From the cell containing the given text, extract its center point as (x, y) coordinate. 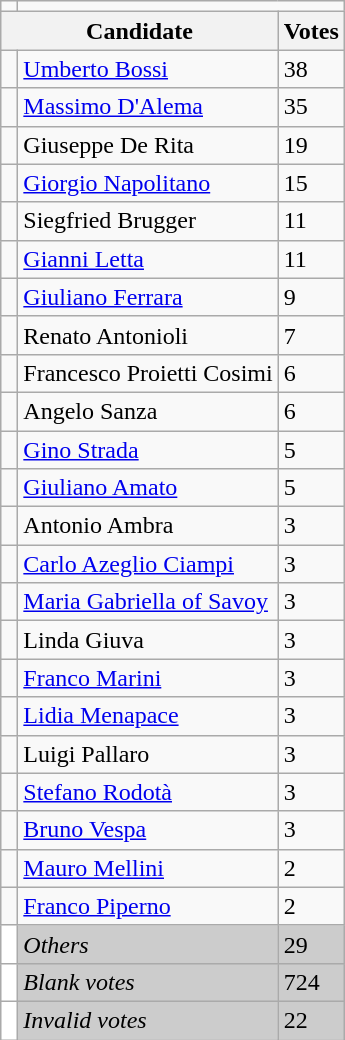
29 (311, 944)
Mauro Mellini (148, 868)
Luigi Pallaro (148, 754)
Renato Antonioli (148, 335)
Antonio Ambra (148, 526)
Votes (311, 31)
Franco Piperno (148, 906)
Maria Gabriella of Savoy (148, 602)
Bruno Vespa (148, 830)
Giorgio Napolitano (148, 183)
Siegfried Brugger (148, 221)
Giuseppe De Rita (148, 145)
Stefano Rodotà (148, 792)
Lidia Menapace (148, 716)
Others (148, 944)
Gianni Letta (148, 259)
724 (311, 982)
35 (311, 107)
Gino Strada (148, 449)
Candidate (140, 31)
38 (311, 69)
Massimo D'Alema (148, 107)
Francesco Proietti Cosimi (148, 373)
Franco Marini (148, 678)
Invalid votes (148, 1020)
Umberto Bossi (148, 69)
Angelo Sanza (148, 411)
Linda Giuva (148, 640)
Blank votes (148, 982)
9 (311, 297)
19 (311, 145)
7 (311, 335)
15 (311, 183)
Giuliano Amato (148, 488)
22 (311, 1020)
Giuliano Ferrara (148, 297)
Carlo Azeglio Ciampi (148, 564)
